Detect which cell encompasses the target text, then output its [X, Y] center coordinate. 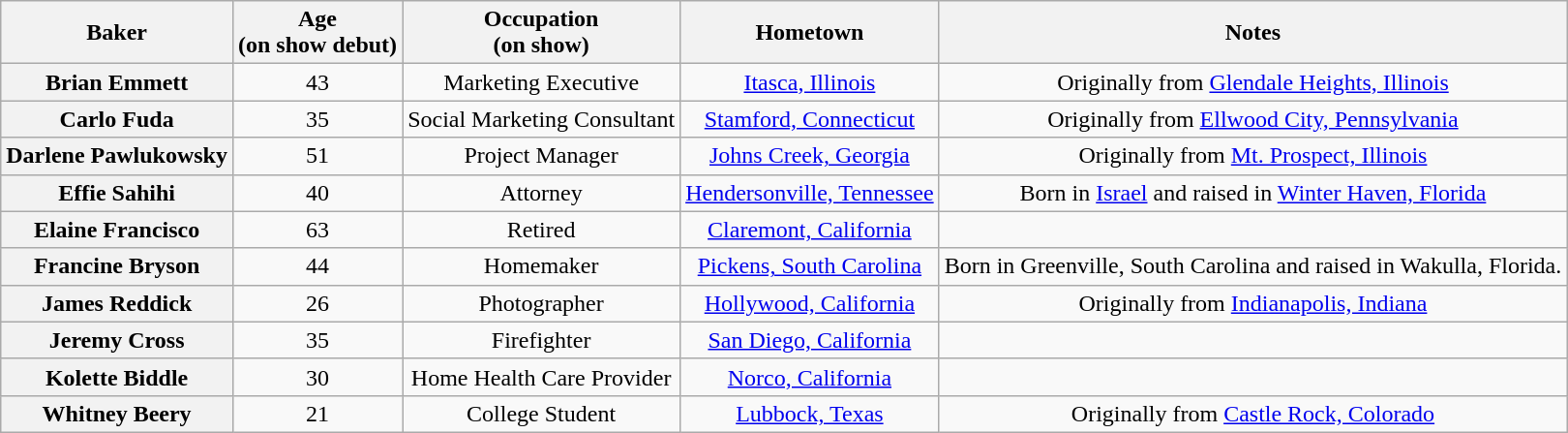
Pickens, South Carolina [810, 266]
Originally from Ellwood City, Pennsylvania [1252, 119]
Firefighter [542, 340]
63 [317, 230]
Occupation(on show) [542, 33]
Originally from Castle Rock, Colorado [1252, 414]
44 [317, 266]
Social Marketing Consultant [542, 119]
21 [317, 414]
Project Manager [542, 156]
30 [317, 377]
51 [317, 156]
Originally from Mt. Prospect, Illinois [1252, 156]
Elaine Francisco [117, 230]
Home Health Care Provider [542, 377]
College Student [542, 414]
Originally from Indianapolis, Indiana [1252, 303]
Norco, California [810, 377]
40 [317, 193]
Whitney Beery [117, 414]
Effie Sahihi [117, 193]
Hometown [810, 33]
Born in Greenville, South Carolina and raised in Wakulla, Florida. [1252, 266]
Jeremy Cross [117, 340]
Hendersonville, Tennessee [810, 193]
Marketing Executive [542, 82]
Homemaker [542, 266]
Claremont, California [810, 230]
43 [317, 82]
Hollywood, California [810, 303]
Lubbock, Texas [810, 414]
Brian Emmett [117, 82]
Carlo Fuda [117, 119]
Originally from Glendale Heights, Illinois [1252, 82]
Stamford, Connecticut [810, 119]
San Diego, California [810, 340]
Age(on show debut) [317, 33]
Francine Bryson [117, 266]
Johns Creek, Georgia [810, 156]
Retired [542, 230]
Photographer [542, 303]
Baker [117, 33]
Born in Israel and raised in Winter Haven, Florida [1252, 193]
Darlene Pawlukowsky [117, 156]
Notes [1252, 33]
James Reddick [117, 303]
Attorney [542, 193]
26 [317, 303]
Kolette Biddle [117, 377]
Itasca, Illinois [810, 82]
